Extract the (x, y) coordinate from the center of the cell holding the provided text.  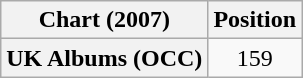
Position (255, 20)
Chart (2007) (104, 20)
159 (255, 58)
UK Albums (OCC) (104, 58)
